Output the [x, y] coordinate of the center of the cell containing the given text.  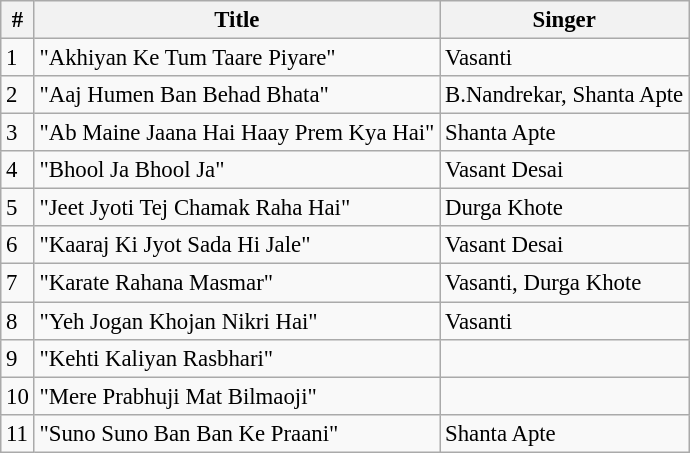
2 [18, 95]
7 [18, 283]
Vasanti, Durga Khote [564, 283]
9 [18, 358]
Singer [564, 20]
"Jeet Jyoti Tej Chamak Raha Hai" [237, 208]
"Mere Prabhuji Mat Bilmaoji" [237, 396]
B.Nandrekar, Shanta Apte [564, 95]
1 [18, 58]
"Karate Rahana Masmar" [237, 283]
# [18, 20]
4 [18, 170]
11 [18, 433]
Title [237, 20]
Durga Khote [564, 208]
"Akhiyan Ke Tum Taare Piyare" [237, 58]
6 [18, 245]
"Ab Maine Jaana Hai Haay Prem Kya Hai" [237, 133]
3 [18, 133]
8 [18, 321]
5 [18, 208]
"Suno Suno Ban Ban Ke Praani" [237, 433]
10 [18, 396]
"Yeh Jogan Khojan Nikri Hai" [237, 321]
"Kaaraj Ki Jyot Sada Hi Jale" [237, 245]
"Bhool Ja Bhool Ja" [237, 170]
"Kehti Kaliyan Rasbhari" [237, 358]
"Aaj Humen Ban Behad Bhata" [237, 95]
